Output the [x, y] coordinate of the center of the cell containing the given text.  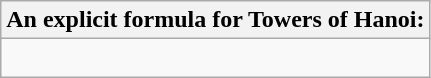
An explicit formula for Towers of Hanoi: [216, 20]
